Locate the cell with the specified text and output its (x, y) center coordinate. 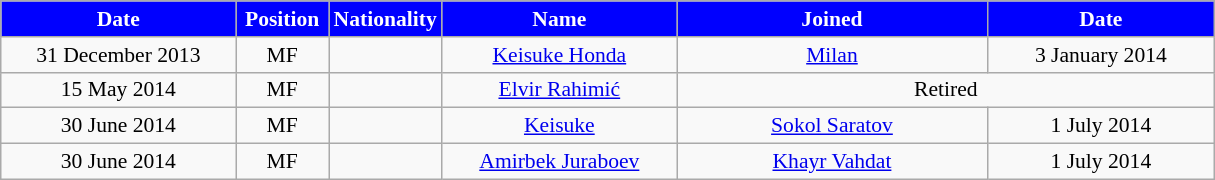
Retired (946, 90)
Amirbek Juraboev (560, 162)
31 December 2013 (118, 55)
Keisuke Honda (560, 55)
Joined (832, 19)
Nationality (384, 19)
Khayr Vahdat (832, 162)
Elvir Rahimić (560, 90)
Name (560, 19)
Keisuke (560, 126)
Sokol Saratov (832, 126)
15 May 2014 (118, 90)
3 January 2014 (1101, 55)
Milan (832, 55)
Position (282, 19)
